Determine the [X, Y] coordinate at the center of the cell enclosing the given text.  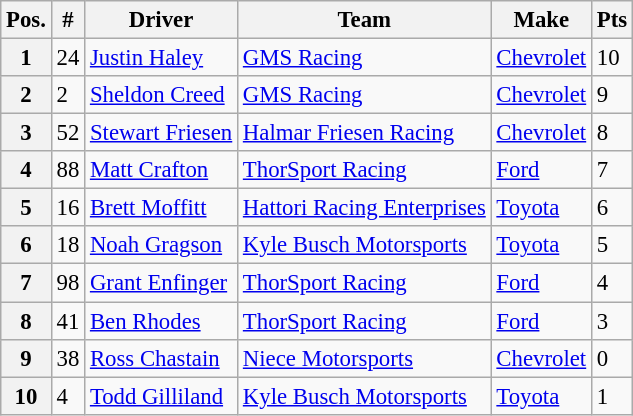
# [68, 20]
Team [365, 20]
0 [612, 358]
Grant Enfinger [162, 283]
Halmar Friesen Racing [365, 133]
16 [68, 208]
Hattori Racing Enterprises [365, 208]
Noah Gragson [162, 245]
Justin Haley [162, 58]
Sheldon Creed [162, 95]
Stewart Friesen [162, 133]
24 [68, 58]
Pos. [26, 20]
52 [68, 133]
Ben Rhodes [162, 321]
98 [68, 283]
18 [68, 245]
Brett Moffitt [162, 208]
Matt Crafton [162, 170]
Niece Motorsports [365, 358]
Pts [612, 20]
41 [68, 321]
Ross Chastain [162, 358]
88 [68, 170]
Make [541, 20]
38 [68, 358]
Todd Gilliland [162, 396]
Driver [162, 20]
